Detect which cell encompasses the target text, then output its (X, Y) center coordinate. 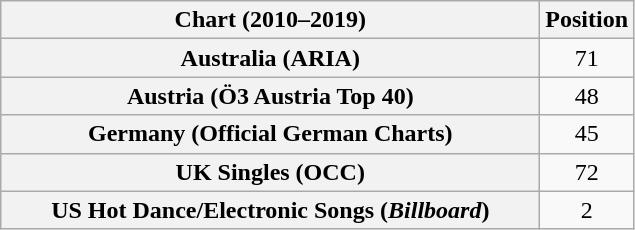
Germany (Official German Charts) (270, 134)
Australia (ARIA) (270, 58)
Position (587, 20)
2 (587, 210)
Chart (2010–2019) (270, 20)
48 (587, 96)
45 (587, 134)
72 (587, 172)
Austria (Ö3 Austria Top 40) (270, 96)
US Hot Dance/Electronic Songs (Billboard) (270, 210)
71 (587, 58)
UK Singles (OCC) (270, 172)
